Find where the given text appears and provide that cell's center as [x, y] coordinate. 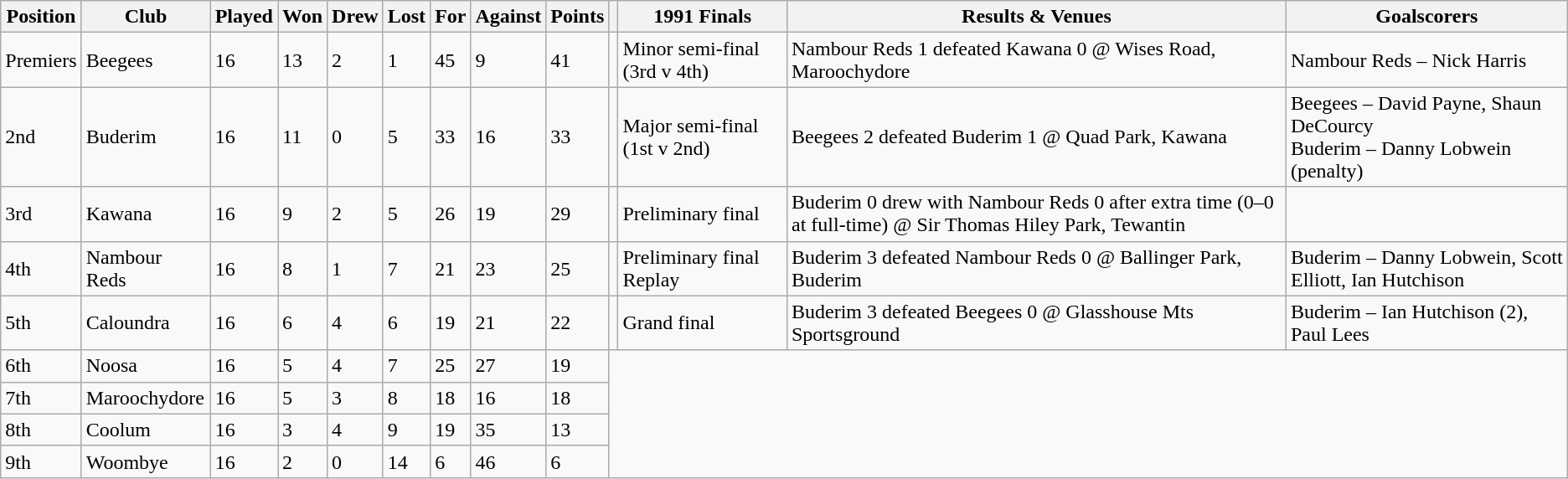
6th [41, 366]
Position [41, 17]
For [451, 17]
Caloundra [146, 323]
41 [578, 60]
Club [146, 17]
23 [508, 268]
5th [41, 323]
22 [578, 323]
Buderim – Danny Lobwein, Scott Elliott, Ian Hutchison [1426, 268]
Buderim 0 drew with Nambour Reds 0 after extra time (0–0 at full-time) @ Sir Thomas Hiley Park, Tewantin [1036, 214]
Major semi-final (1st v 2nd) [703, 137]
Points [578, 17]
Lost [406, 17]
Preliminary final [703, 214]
Nambour Reds – Nick Harris [1426, 60]
26 [451, 214]
Nambour Reds 1 defeated Kawana 0 @ Wises Road, Maroochydore [1036, 60]
Goalscorers [1426, 17]
Against [508, 17]
Beegees [146, 60]
Woombye [146, 461]
8th [41, 430]
Buderim [146, 137]
2nd [41, 137]
Grand final [703, 323]
Buderim 3 defeated Nambour Reds 0 @ Ballinger Park, Buderim [1036, 268]
45 [451, 60]
Kawana [146, 214]
14 [406, 461]
1991 Finals [703, 17]
Drew [355, 17]
27 [508, 366]
Buderim – Ian Hutchison (2), Paul Lees [1426, 323]
Noosa [146, 366]
Played [244, 17]
Coolum [146, 430]
11 [303, 137]
3rd [41, 214]
Maroochydore [146, 398]
4th [41, 268]
Preliminary final Replay [703, 268]
Minor semi-final (3rd v 4th) [703, 60]
35 [508, 430]
Nambour Reds [146, 268]
Premiers [41, 60]
Beegees – David Payne, Shaun DeCourcyBuderim – Danny Lobwein (penalty) [1426, 137]
46 [508, 461]
9th [41, 461]
7th [41, 398]
Beegees 2 defeated Buderim 1 @ Quad Park, Kawana [1036, 137]
29 [578, 214]
Buderim 3 defeated Beegees 0 @ Glasshouse Mts Sportsground [1036, 323]
Results & Venues [1036, 17]
Won [303, 17]
